For the text-containing cell, return its midpoint in [x, y] coordinate format. 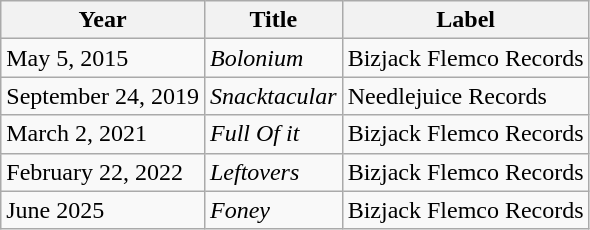
March 2, 2021 [103, 134]
Bolonium [273, 58]
September 24, 2019 [103, 96]
Snacktacular [273, 96]
February 22, 2022 [103, 172]
Label [466, 20]
Needlejuice Records [466, 96]
Full Of it [273, 134]
June 2025 [103, 210]
Foney [273, 210]
Year [103, 20]
Title [273, 20]
Leftovers [273, 172]
May 5, 2015 [103, 58]
